Output the [X, Y] coordinate of the center of the cell containing the given text.  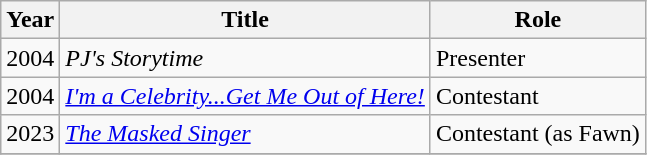
2023 [30, 134]
Year [30, 20]
Presenter [538, 58]
Role [538, 20]
Contestant (as Fawn) [538, 134]
Title [246, 20]
The Masked Singer [246, 134]
Contestant [538, 96]
I'm a Celebrity...Get Me Out of Here! [246, 96]
PJ's Storytime [246, 58]
